Detect which cell encompasses the target text, then output its (X, Y) center coordinate. 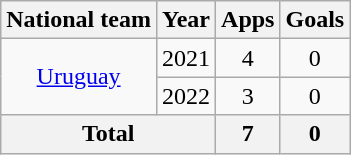
2021 (186, 58)
7 (248, 134)
4 (248, 58)
3 (248, 96)
National team (79, 20)
Apps (248, 20)
Total (108, 134)
2022 (186, 96)
Goals (315, 20)
Uruguay (79, 77)
Year (186, 20)
